Identify which cell holds the provided text, then report its [X, Y] central coordinate. 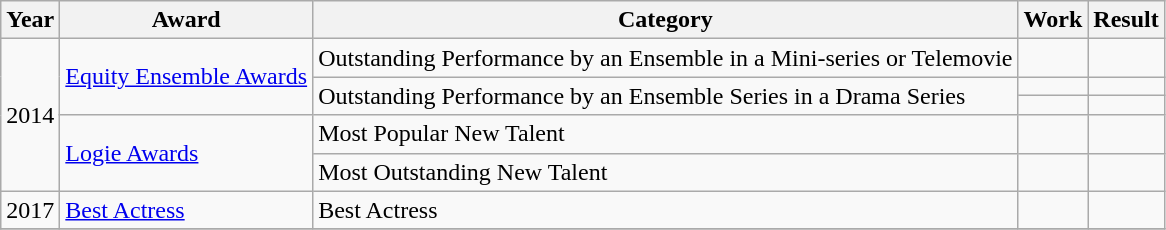
2014 [30, 115]
Award [186, 20]
Outstanding Performance by an Ensemble in a Mini-series or Telemovie [666, 58]
Equity Ensemble Awards [186, 77]
Outstanding Performance by an Ensemble Series in a Drama Series [666, 96]
2017 [30, 210]
Category [666, 20]
Most Popular New Talent [666, 134]
Result [1126, 20]
Most Outstanding New Talent [666, 172]
Logie Awards [186, 153]
Year [30, 20]
Work [1053, 20]
